Search for the cell housing the specified text and yield its [X, Y] center coordinate. 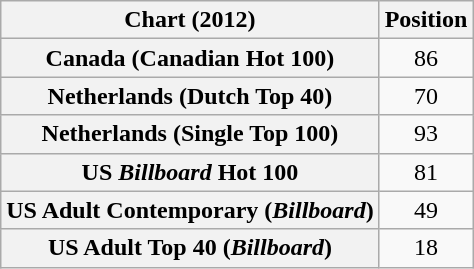
Netherlands (Dutch Top 40) [190, 96]
Netherlands (Single Top 100) [190, 134]
Chart (2012) [190, 20]
US Adult Top 40 (Billboard) [190, 248]
18 [426, 248]
Position [426, 20]
70 [426, 96]
US Adult Contemporary (Billboard) [190, 210]
86 [426, 58]
Canada (Canadian Hot 100) [190, 58]
93 [426, 134]
US Billboard Hot 100 [190, 172]
81 [426, 172]
49 [426, 210]
